Determine the (x, y) coordinate at the center of the cell enclosing the given text.  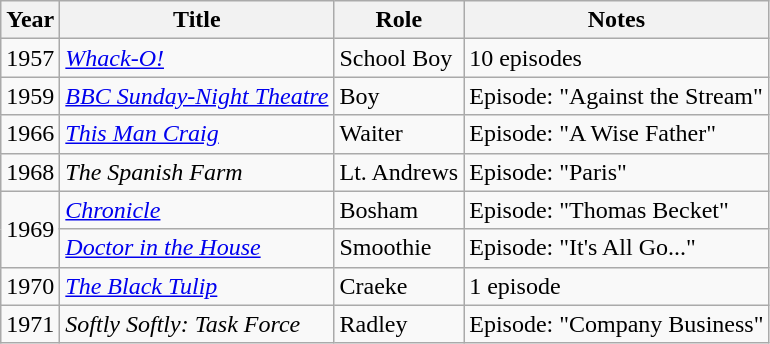
The Spanish Farm (197, 172)
School Boy (399, 58)
1959 (30, 96)
Episode: "Paris" (616, 172)
Notes (616, 20)
1 episode (616, 286)
10 episodes (616, 58)
1969 (30, 229)
Bosham (399, 210)
The Black Tulip (197, 286)
BBC Sunday-Night Theatre (197, 96)
Radley (399, 324)
1970 (30, 286)
Doctor in the House (197, 248)
Lt. Andrews (399, 172)
Episode: "It's All Go..." (616, 248)
Year (30, 20)
1966 (30, 134)
Whack-O! (197, 58)
Title (197, 20)
Smoothie (399, 248)
Role (399, 20)
Softly Softly: Task Force (197, 324)
1971 (30, 324)
This Man Craig (197, 134)
Craeke (399, 286)
Waiter (399, 134)
1968 (30, 172)
Boy (399, 96)
Episode: "Company Business" (616, 324)
Chronicle (197, 210)
1957 (30, 58)
Episode: "A Wise Father" (616, 134)
Episode: "Against the Stream" (616, 96)
Episode: "Thomas Becket" (616, 210)
